Locate the cell with the specified text and output its [X, Y] center coordinate. 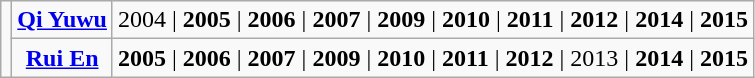
Rui En [62, 58]
2005 | 2006 | 2007 | 2009 | 2010 | 2011 | 2012 | 2013 | 2014 | 2015 [432, 58]
Qi Yuwu [62, 20]
2004 | 2005 | 2006 | 2007 | 2009 | 2010 | 2011 | 2012 | 2014 | 2015 [432, 20]
